Search for the cell housing the specified text and yield its [x, y] center coordinate. 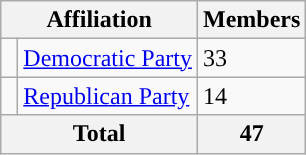
Affiliation [100, 20]
14 [251, 96]
Republican Party [108, 96]
33 [251, 58]
Total [100, 134]
Democratic Party [108, 58]
Members [251, 20]
47 [251, 134]
